Provide the [X, Y] coordinate of the cell's center where the given text is located.  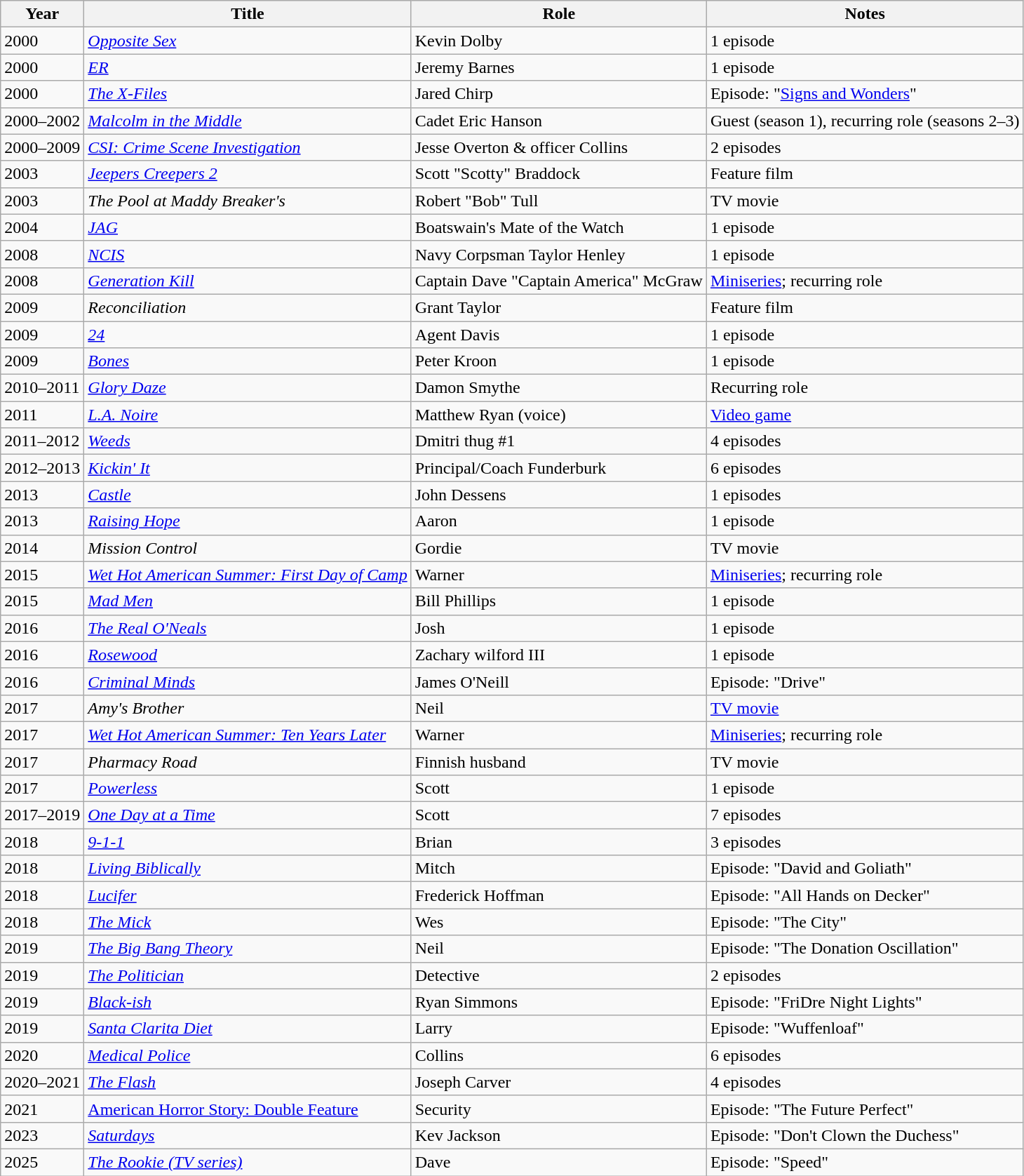
2023 [42, 1135]
Collins [558, 1055]
2021 [42, 1109]
Black-ish [248, 1002]
James O'Neill [558, 681]
Dmitri thug #1 [558, 441]
3 episodes [865, 842]
Opposite Sex [248, 41]
24 [248, 335]
Kev Jackson [558, 1135]
Damon Smythe [558, 388]
The Pool at Maddy Breaker's [248, 201]
Security [558, 1109]
Kickin' It [248, 468]
Living Biblically [248, 869]
The Politician [248, 975]
Episode: "FriDre Night Lights" [865, 1002]
Kevin Dolby [558, 41]
2004 [42, 227]
Bones [248, 361]
Saturdays [248, 1135]
Medical Police [248, 1055]
Generation Kill [248, 281]
Bill Phillips [558, 601]
2000–2002 [42, 121]
American Horror Story: Double Feature [248, 1109]
Santa Clarita Diet [248, 1029]
Episode: "All Hands on Decker" [865, 895]
2011 [42, 415]
Episode: "Don't Clown the Duchess" [865, 1135]
NCIS [248, 254]
Ryan Simmons [558, 1002]
Jeremy Barnes [558, 67]
Wet Hot American Summer: Ten Years Later [248, 735]
Scott "Scotty" Braddock [558, 174]
Finnish husband [558, 761]
Joseph Carver [558, 1082]
The Rookie (TV series) [248, 1162]
Brian [558, 842]
The Real O'Neals [248, 628]
9-1-1 [248, 842]
2012–2013 [42, 468]
Mad Men [248, 601]
Josh [558, 628]
The Big Bang Theory [248, 949]
Episode: "The Future Perfect" [865, 1109]
The X-Files [248, 94]
JAG [248, 227]
Matthew Ryan (voice) [558, 415]
Detective [558, 975]
Amy's Brother [248, 708]
2017–2019 [42, 815]
Lucifer [248, 895]
Mission Control [248, 548]
1 episodes [865, 495]
Malcolm in the Middle [248, 121]
2020 [42, 1055]
Raising Hope [248, 521]
The Flash [248, 1082]
Episode: "Signs and Wonders" [865, 94]
Jesse Overton & officer Collins [558, 147]
Boatswain's Mate of the Watch [558, 227]
L.A. Noire [248, 415]
Episode: "Speed" [865, 1162]
Dave [558, 1162]
2000–2009 [42, 147]
Mitch [558, 869]
2010–2011 [42, 388]
Wet Hot American Summer: First Day of Camp [248, 575]
Powerless [248, 789]
Episode: "The Donation Oscillation" [865, 949]
Episode: "Wuffenloaf" [865, 1029]
Frederick Hoffman [558, 895]
Video game [865, 415]
Glory Daze [248, 388]
Jeepers Creepers 2 [248, 174]
Captain Dave "Captain America" McGraw [558, 281]
Zachary wilford III [558, 655]
7 episodes [865, 815]
Notes [865, 14]
Reconciliation [248, 307]
Wes [558, 922]
Agent Davis [558, 335]
Gordie [558, 548]
John Dessens [558, 495]
One Day at a Time [248, 815]
Pharmacy Road [248, 761]
2011–2012 [42, 441]
Episode: "Drive" [865, 681]
Episode: "David and Goliath" [865, 869]
Weeds [248, 441]
Principal/Coach Funderburk [558, 468]
Rosewood [248, 655]
CSI: Crime Scene Investigation [248, 147]
Role [558, 14]
The Mick [248, 922]
2014 [42, 548]
Jared Chirp [558, 94]
Recurring role [865, 388]
Peter Kroon [558, 361]
Navy Corpsman Taylor Henley [558, 254]
2020–2021 [42, 1082]
Criminal Minds [248, 681]
Larry [558, 1029]
Aaron [558, 521]
ER [248, 67]
Cadet Eric Hanson [558, 121]
Castle [248, 495]
2025 [42, 1162]
Grant Taylor [558, 307]
Year [42, 14]
Guest (season 1), recurring role (seasons 2–3) [865, 121]
Robert "Bob" Tull [558, 201]
Title [248, 14]
Episode: "The City" [865, 922]
